Output the [x, y] coordinate of the center of the cell containing the given text.  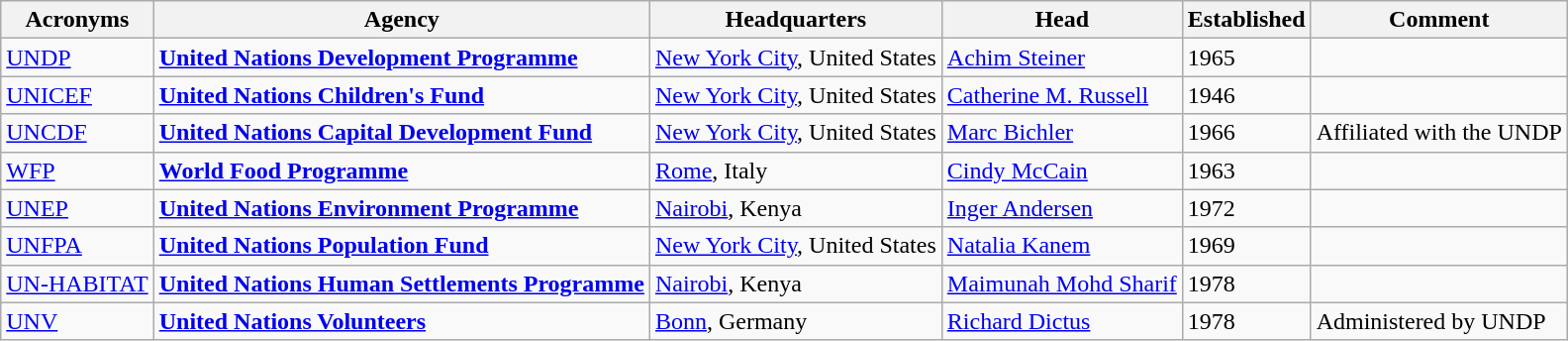
1972 [1246, 208]
Headquarters [796, 20]
Bonn, Germany [796, 321]
United Nations Development Programme [402, 57]
1965 [1246, 57]
Rome, Italy [796, 170]
United Nations Population Fund [402, 246]
United Nations Capital Development Fund [402, 133]
1966 [1246, 133]
UNICEF [77, 95]
United Nations Human Settlements Programme [402, 284]
Administered by UNDP [1439, 321]
Natalia Kanem [1061, 246]
Cindy McCain [1061, 170]
1963 [1246, 170]
1946 [1246, 95]
Affiliated with the UNDP [1439, 133]
World Food Programme [402, 170]
Agency [402, 20]
Richard Dictus [1061, 321]
United Nations Environment Programme [402, 208]
UNV [77, 321]
Catherine M. Russell [1061, 95]
UNCDF [77, 133]
WFP [77, 170]
Head [1061, 20]
Marc Bichler [1061, 133]
UNDP [77, 57]
Established [1246, 20]
UNFPA [77, 246]
Acronyms [77, 20]
UN-HABITAT [77, 284]
United Nations Children's Fund [402, 95]
Inger Andersen [1061, 208]
UNEP [77, 208]
Maimunah Mohd Sharif [1061, 284]
United Nations Volunteers [402, 321]
1969 [1246, 246]
Comment [1439, 20]
Achim Steiner [1061, 57]
